Provide the [x, y] coordinate of the cell's center where the given text is located.  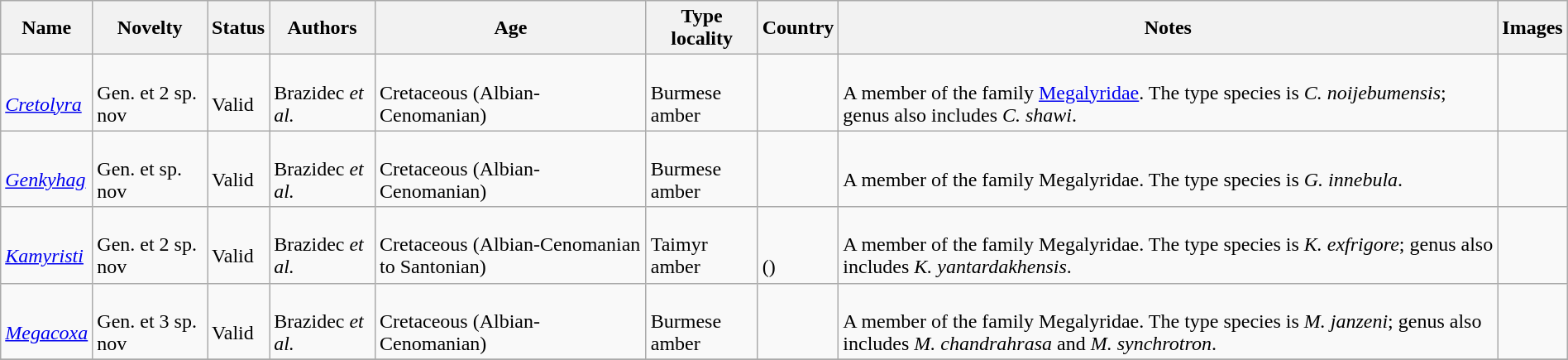
Authors [323, 28]
Type locality [701, 28]
A member of the family Megalyridae. The type species is G. innebula. [1168, 169]
A member of the family Megalyridae. The type species is C. noijebumensis; genus also includes C. shawi. [1168, 93]
Genkyhag [46, 169]
Name [46, 28]
Cretolyra [46, 93]
A member of the family Megalyridae. The type species is K. exfrigore; genus also includes K. yantardakhensis. [1168, 245]
Country [798, 28]
Gen. et sp. nov [151, 169]
() [798, 245]
Cretaceous (Albian-Cenomanian to Santonian) [511, 245]
Age [511, 28]
Taimyr amber [701, 245]
Images [1532, 28]
Kamyristi [46, 245]
A member of the family Megalyridae. The type species is M. janzeni; genus also includes M. chandrahrasa and M. synchrotron. [1168, 321]
Notes [1168, 28]
Status [238, 28]
Gen. et 3 sp. nov [151, 321]
Novelty [151, 28]
Megacoxa [46, 321]
